Find where the given text appears and provide that cell's center as [x, y] coordinate. 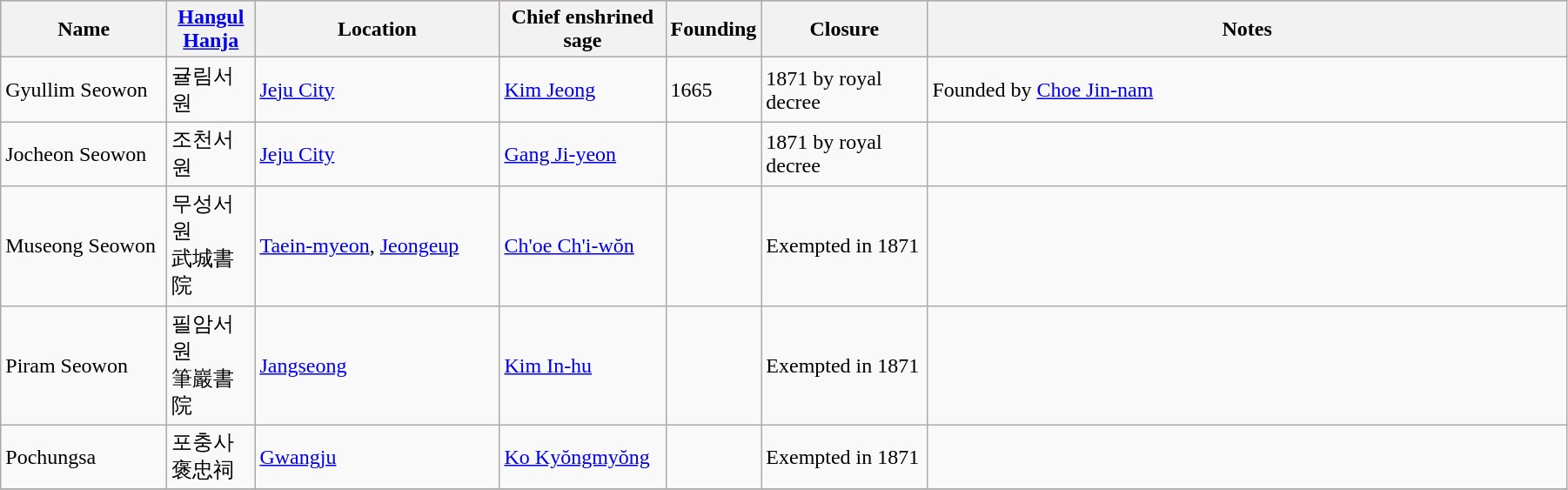
필암서원筆巖書院 [211, 366]
Kim Jeong [583, 90]
Kim In-hu [583, 366]
Chief enshrined sage [583, 30]
Founded by Choe Jin-nam [1248, 90]
Jangseong [378, 366]
Ko Kyŏngmyŏng [583, 457]
포충사褒忠祠 [211, 457]
Name [84, 30]
Gyullim Seowon [84, 90]
Ch'oe Ch'i-wŏn [583, 245]
Jocheon Seowon [84, 154]
Notes [1248, 30]
Closure [844, 30]
Museong Seowon [84, 245]
Taein-myeon, Jeongeup [378, 245]
Piram Seowon [84, 366]
Gang Ji-yeon [583, 154]
무성서원武城書院 [211, 245]
Gwangju [378, 457]
Location [378, 30]
Founding [714, 30]
Pochungsa [84, 457]
1665 [714, 90]
HangulHanja [211, 30]
귤림서원 [211, 90]
조천서원 [211, 154]
